Locate the cell with the specified text and output its (x, y) center coordinate. 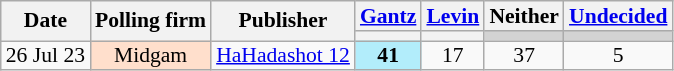
41 (388, 56)
5 (618, 56)
Date (46, 21)
HaHadashot 12 (283, 56)
26 Jul 23 (46, 56)
Publisher (283, 21)
Midgam (150, 56)
Levin (452, 16)
37 (524, 56)
Neither (524, 16)
Undecided (618, 16)
17 (452, 56)
Gantz (388, 16)
Polling firm (150, 21)
